Locate the cell with the specified text and output its (X, Y) center coordinate. 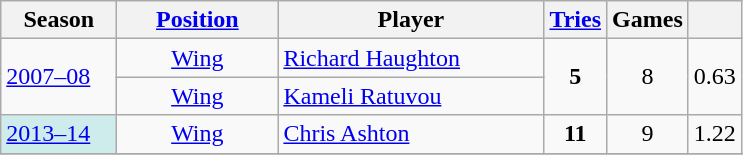
Games (648, 20)
Richard Haughton (411, 58)
0.63 (714, 77)
11 (576, 134)
Kameli Ratuvou (411, 96)
2013–14 (59, 134)
Season (59, 20)
Player (411, 20)
Position (198, 20)
2007–08 (59, 77)
Tries (576, 20)
1.22 (714, 134)
5 (576, 77)
8 (648, 77)
Chris Ashton (411, 134)
9 (648, 134)
